From the cell containing the given text, extract its center point as (X, Y) coordinate. 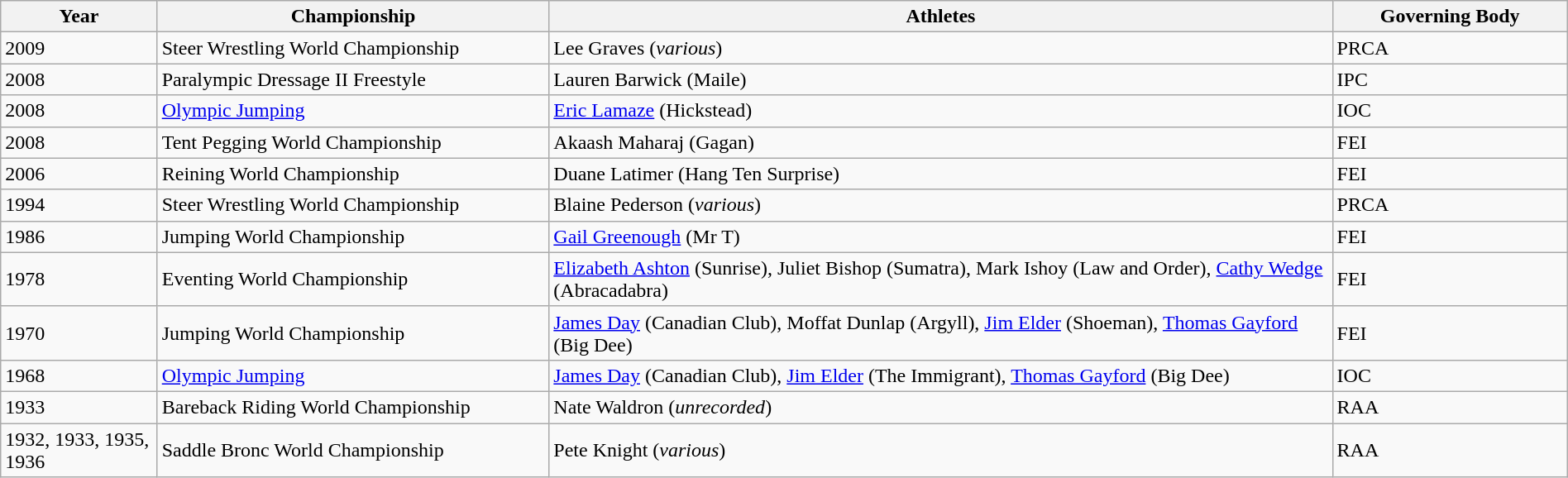
Paralympic Dressage II Freestyle (353, 79)
Championship (353, 17)
Lee Graves (various) (941, 48)
1933 (79, 407)
2006 (79, 174)
1968 (79, 375)
1970 (79, 332)
Tent Pegging World Championship (353, 142)
James Day (Canadian Club), Jim Elder (The Immigrant), Thomas Gayford (Big Dee) (941, 375)
1986 (79, 237)
Athletes (941, 17)
1978 (79, 280)
Akaash Maharaj (Gagan) (941, 142)
1932, 1933, 1935, 1936 (79, 450)
Governing Body (1450, 17)
Elizabeth Ashton (Sunrise), Juliet Bishop (Sumatra), Mark Ishoy (Law and Order), Cathy Wedge (Abracadabra) (941, 280)
Eventing World Championship (353, 280)
Gail Greenough (Mr T) (941, 237)
James Day (Canadian Club), Moffat Dunlap (Argyll), Jim Elder (Shoeman), Thomas Gayford (Big Dee) (941, 332)
Saddle Bronc World Championship (353, 450)
1994 (79, 205)
Duane Latimer (Hang Ten Surprise) (941, 174)
IPC (1450, 79)
Reining World Championship (353, 174)
Lauren Barwick (Maile) (941, 79)
Pete Knight (various) (941, 450)
Nate Waldron (unrecorded) (941, 407)
Eric Lamaze (Hickstead) (941, 111)
Year (79, 17)
Bareback Riding World Championship (353, 407)
2009 (79, 48)
Blaine Pederson (various) (941, 205)
